Determine the [X, Y] coordinate at the center of the cell enclosing the given text.  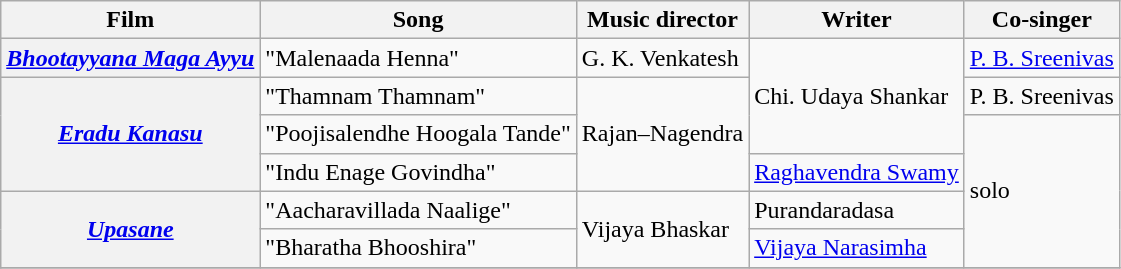
Eradu Kanasu [130, 134]
Chi. Udaya Shankar [857, 96]
G. K. Venkatesh [662, 58]
Vijaya Narasimha [857, 248]
Bhootayyana Maga Ayyu [130, 58]
"Bharatha Bhooshira" [418, 248]
Rajan–Nagendra [662, 134]
Writer [857, 20]
"Poojisalendhe Hoogala Tande" [418, 134]
Film [130, 20]
"Indu Enage Govindha" [418, 172]
"Malenaada Henna" [418, 58]
Co-singer [1042, 20]
Music director [662, 20]
Vijaya Bhaskar [662, 229]
Purandaradasa [857, 210]
Raghavendra Swamy [857, 172]
Song [418, 20]
"Thamnam Thamnam" [418, 96]
Upasane [130, 229]
"Aacharavillada Naalige" [418, 210]
solo [1042, 191]
